Return the [X, Y] coordinate for the center point of the cell that contains the specified text.  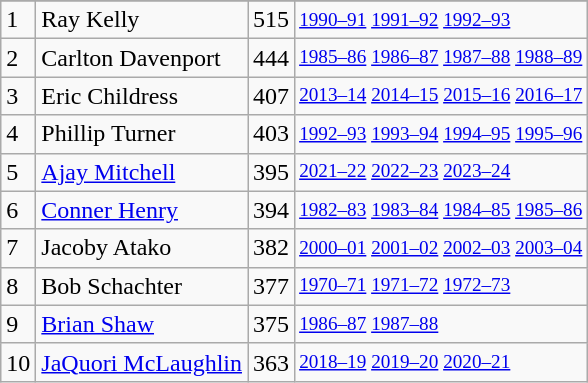
2021–22 2022–23 2023–24 [441, 172]
6 [18, 210]
407 [272, 96]
2013–14 2014–15 2015–16 2016–17 [441, 96]
1970–71 1971–72 1972–73 [441, 286]
394 [272, 210]
Carlton Davenport [142, 58]
1992–93 1993–94 1994–95 1995–96 [441, 134]
Jacoby Atako [142, 248]
3 [18, 96]
375 [272, 324]
1990–91 1991–92 1992–93 [441, 20]
Brian Shaw [142, 324]
382 [272, 248]
Phillip Turner [142, 134]
10 [18, 362]
363 [272, 362]
Conner Henry [142, 210]
403 [272, 134]
5 [18, 172]
8 [18, 286]
1982–83 1983–84 1984–85 1985–86 [441, 210]
1985–86 1986–87 1987–88 1988–89 [441, 58]
444 [272, 58]
2000–01 2001–02 2002–03 2003–04 [441, 248]
4 [18, 134]
2 [18, 58]
JaQuori McLaughlin [142, 362]
395 [272, 172]
Eric Childress [142, 96]
9 [18, 324]
Bob Schachter [142, 286]
377 [272, 286]
7 [18, 248]
515 [272, 20]
Ray Kelly [142, 20]
1 [18, 20]
1986–87 1987–88 [441, 324]
Ajay Mitchell [142, 172]
2018–19 2019–20 2020–21 [441, 362]
